From the cell containing the given text, extract its center point as [x, y] coordinate. 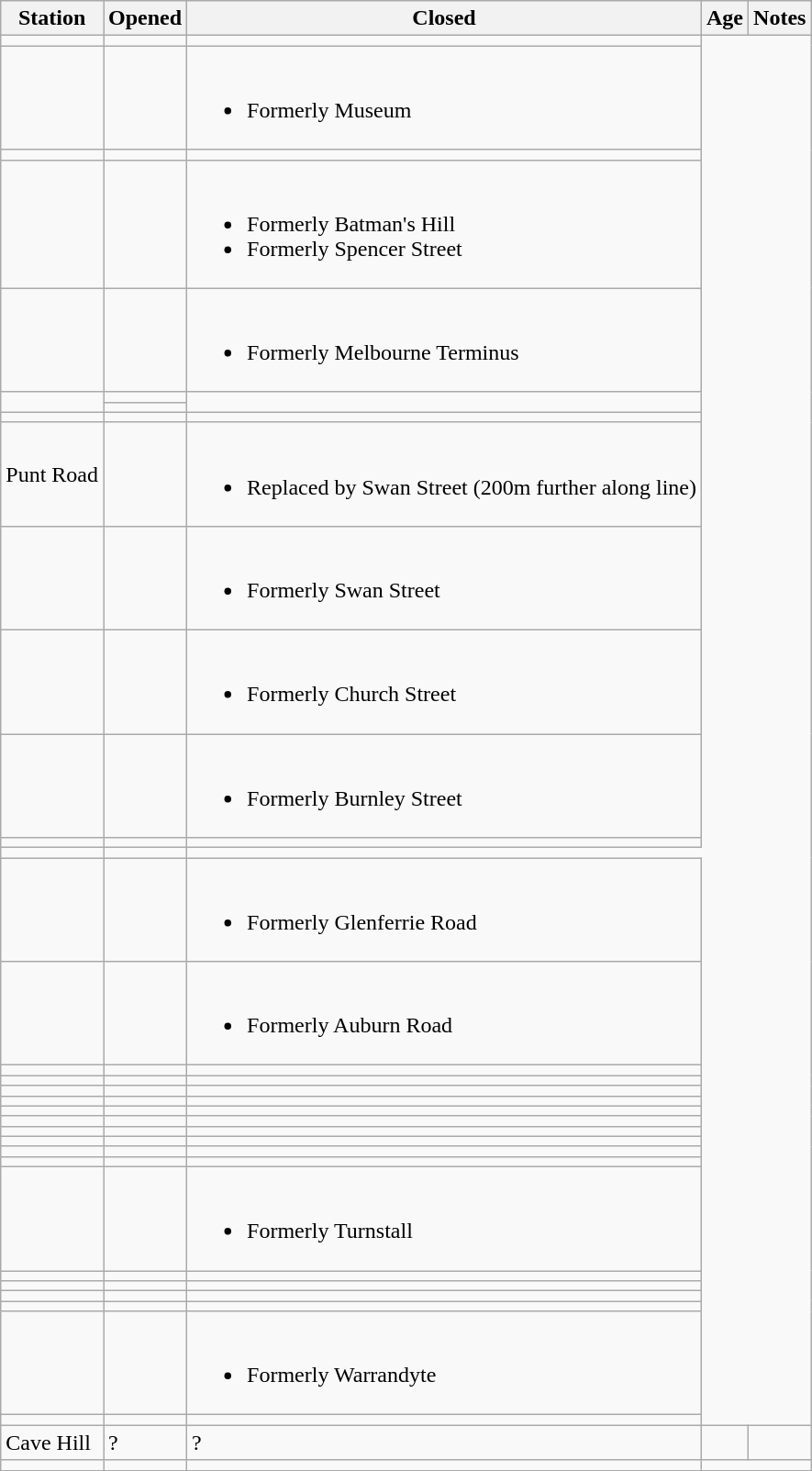
Formerly Turnstall [444, 1219]
Formerly Melbourne Terminus [444, 340]
Formerly Church Street [444, 681]
Formerly Museum [444, 97]
Notes [780, 18]
Punt Road [52, 474]
Formerly Glenferrie Road [444, 910]
Formerly Burnley Street [444, 786]
Opened [145, 18]
Closed [444, 18]
Replaced by Swan Street (200m further along line) [444, 474]
Formerly Swan Street [444, 578]
Formerly Auburn Road [444, 1013]
Station [52, 18]
Cave Hill [52, 1443]
Age [725, 18]
Formerly Batman's HillFormerly Spencer Street [444, 224]
Formerly Warrandyte [444, 1364]
